Capture the cell that displays the provided text and extract its [x, y] central coordinate. 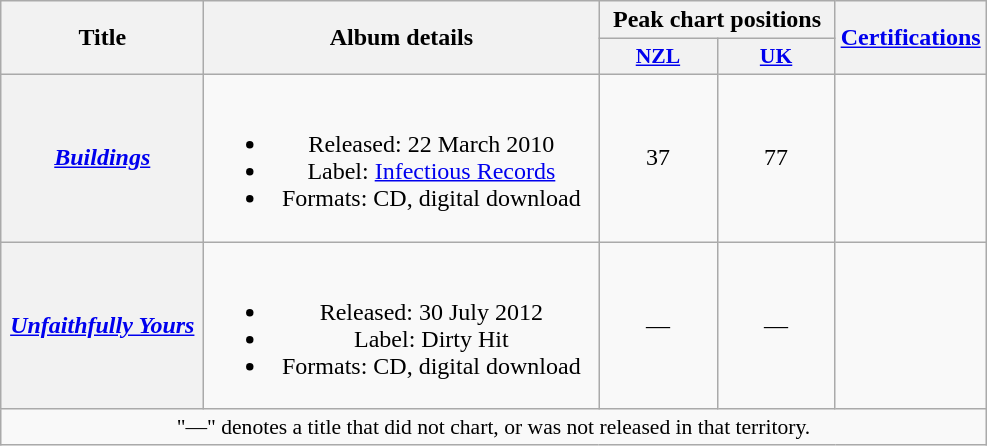
77 [776, 158]
37 [658, 158]
Certifications [910, 38]
NZL [658, 57]
Released: 22 March 2010Label: Infectious RecordsFormats: CD, digital download [402, 158]
Album details [402, 38]
Released: 30 July 2012Label: Dirty HitFormats: CD, digital download [402, 326]
"—" denotes a title that did not chart, or was not released in that territory. [494, 427]
Unfaithfully Yours [102, 326]
Peak chart positions [717, 20]
UK [776, 57]
Buildings [102, 158]
Title [102, 38]
